For the text-containing cell, return its midpoint in (x, y) coordinate format. 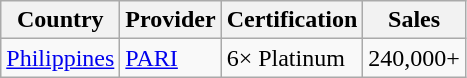
6× Platinum (292, 58)
Country (60, 20)
Sales (414, 20)
PARI (170, 58)
Provider (170, 20)
Philippines (60, 58)
240,000+ (414, 58)
Certification (292, 20)
